Provide the [x, y] coordinate of the cell's center where the given text is located.  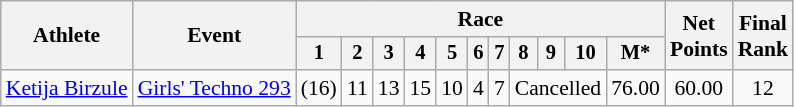
(16) [319, 88]
Event [214, 36]
15 [420, 88]
60.00 [699, 88]
2 [358, 54]
Girls' Techno 293 [214, 88]
11 [358, 88]
8 [524, 54]
Ketija Birzule [67, 88]
Race [480, 19]
76.00 [636, 88]
1 [319, 54]
12 [764, 88]
M* [636, 54]
5 [452, 54]
3 [389, 54]
NetPoints [699, 36]
Athlete [67, 36]
6 [478, 54]
13 [389, 88]
Cancelled [558, 88]
Final Rank [764, 36]
9 [550, 54]
